Capture the cell that displays the provided text and extract its [X, Y] central coordinate. 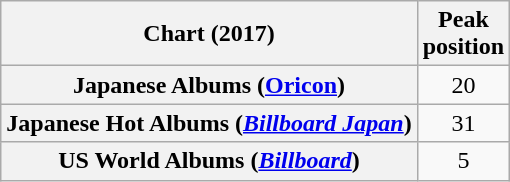
Peakposition [463, 34]
Japanese Albums (Oricon) [209, 85]
Chart (2017) [209, 34]
20 [463, 85]
Japanese Hot Albums (Billboard Japan) [209, 123]
5 [463, 161]
31 [463, 123]
US World Albums (Billboard) [209, 161]
